Return the [x, y] coordinate for the center point of the cell that contains the specified text.  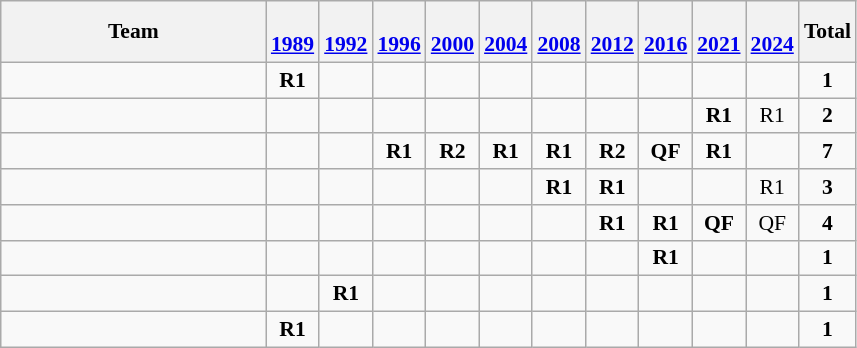
2024 [772, 32]
1992 [346, 32]
2016 [666, 32]
4 [828, 223]
7 [828, 152]
Team [134, 32]
1989 [292, 32]
2012 [612, 32]
3 [828, 187]
2008 [558, 32]
2004 [506, 32]
2 [828, 116]
2000 [452, 32]
2021 [718, 32]
1996 [398, 32]
Total [828, 32]
